For the text-containing cell, return its midpoint in (x, y) coordinate format. 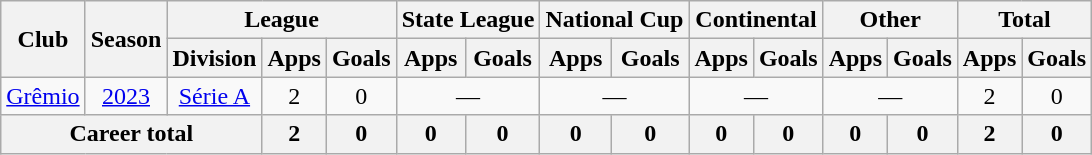
National Cup (614, 20)
Grêmio (43, 96)
Série A (214, 96)
League (282, 20)
Season (126, 39)
Continental (756, 20)
Club (43, 39)
Other (890, 20)
Total (1024, 20)
2023 (126, 96)
Career total (132, 134)
State League (468, 20)
Division (214, 58)
